Output the [x, y] coordinate of the center of the cell containing the given text.  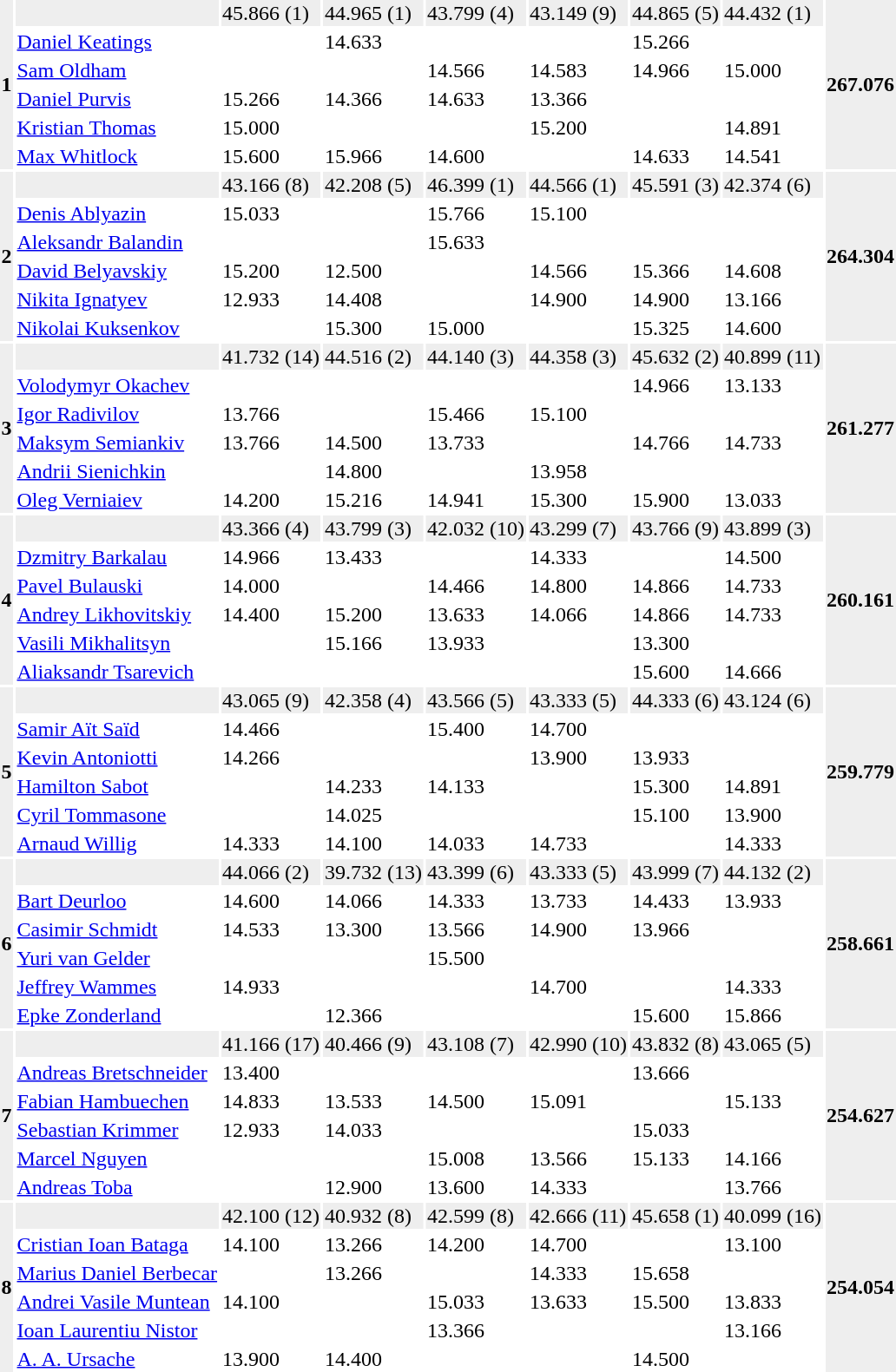
44.132 (2) [773, 872]
8 [7, 1288]
Vasili Mikhalitsyn [117, 643]
43.999 (7) [675, 872]
4 [7, 601]
45.632 (2) [675, 357]
43.166 (8) [271, 185]
254.054 [860, 1288]
44.358 (3) [578, 357]
15.900 [675, 500]
40.932 (8) [373, 1216]
42.208 (5) [373, 185]
43.108 (7) [476, 1044]
43.366 (4) [271, 528]
13.833 [773, 1302]
12.366 [373, 1015]
43.899 (3) [773, 528]
14.233 [373, 786]
14.766 [675, 443]
40.899 (11) [773, 357]
12.500 [373, 271]
15.466 [476, 414]
Bart Deurloo [117, 901]
267.076 [860, 85]
41.732 (14) [271, 357]
43.566 (5) [476, 700]
Cyril Tommasone [117, 815]
43.832 (8) [675, 1044]
Arnaud Willig [117, 844]
Marcel Nguyen [117, 1159]
43.799 (4) [476, 13]
Igor Radivilov [117, 414]
Andrey Likhovitskiy [117, 614]
7 [7, 1116]
13.133 [773, 385]
Jeffrey Wammes [117, 987]
43.399 (6) [476, 872]
Kristian Thomas [117, 128]
14.608 [773, 271]
Cristian Ioan Bataga [117, 1244]
Maksym Semiankiv [117, 443]
44.140 (3) [476, 357]
15.400 [476, 729]
15.658 [675, 1273]
45.591 (3) [675, 185]
14.166 [773, 1159]
14.133 [476, 786]
13.100 [773, 1244]
A. A. Ursache [117, 1359]
43.799 (3) [373, 528]
42.032 (10) [476, 528]
42.990 (10) [578, 1044]
Denis Ablyazin [117, 213]
12.900 [373, 1187]
259.779 [860, 772]
13.666 [675, 1073]
15.766 [476, 213]
43.766 (9) [675, 528]
2 [7, 257]
43.299 (7) [578, 528]
15.325 [675, 328]
14.366 [373, 99]
41.166 (17) [271, 1044]
14.666 [773, 672]
13.600 [476, 1187]
42.358 (4) [373, 700]
45.866 (1) [271, 13]
Fabian Hambuechen [117, 1101]
40.099 (16) [773, 1216]
Nikita Ignatyev [117, 299]
13.966 [675, 929]
15.366 [675, 271]
44.965 (1) [373, 13]
42.666 (11) [578, 1216]
46.399 (1) [476, 185]
14.000 [271, 586]
254.627 [860, 1116]
14.266 [271, 758]
43.149 (9) [578, 13]
Sebastian Krimmer [117, 1130]
6 [7, 944]
14.833 [271, 1101]
13.533 [373, 1101]
264.304 [860, 257]
Max Whitlock [117, 156]
Daniel Keatings [117, 42]
15.966 [373, 156]
44.516 (2) [373, 357]
15.008 [476, 1159]
Dzmitry Barkalau [117, 557]
Volodymyr Okachev [117, 385]
Marius Daniel Berbecar [117, 1273]
13.400 [271, 1073]
260.161 [860, 601]
44.566 (1) [578, 185]
Andrei Vasile Muntean [117, 1302]
40.466 (9) [373, 1044]
44.432 (1) [773, 13]
39.732 (13) [373, 872]
45.658 (1) [675, 1216]
3 [7, 429]
Oleg Verniaiev [117, 500]
Hamilton Sabot [117, 786]
13.433 [373, 557]
1 [7, 85]
14.408 [373, 299]
Aliaksandr Tsarevich [117, 672]
44.865 (5) [675, 13]
14.025 [373, 815]
14.933 [271, 987]
13.958 [578, 471]
Pavel Bulauski [117, 586]
14.941 [476, 500]
44.333 (6) [675, 700]
43.124 (6) [773, 700]
14.433 [675, 901]
258.661 [860, 944]
Samir Aït Saïd [117, 729]
Sam Oldham [117, 70]
261.277 [860, 429]
Andrii Sienichkin [117, 471]
Ioan Laurentiu Nistor [117, 1330]
15.166 [373, 643]
Aleksandr Balandin [117, 242]
42.374 (6) [773, 185]
42.599 (8) [476, 1216]
Andreas Bretschneider [117, 1073]
43.065 (9) [271, 700]
5 [7, 772]
14.541 [773, 156]
44.066 (2) [271, 872]
13.033 [773, 500]
15.216 [373, 500]
Casimir Schmidt [117, 929]
Epke Zonderland [117, 1015]
14.533 [271, 929]
15.633 [476, 242]
Kevin Antoniotti [117, 758]
14.583 [578, 70]
Andreas Toba [117, 1187]
David Belyavskiy [117, 271]
42.100 (12) [271, 1216]
15.091 [578, 1101]
Nikolai Kuksenkov [117, 328]
43.065 (5) [773, 1044]
15.866 [773, 1015]
Daniel Purvis [117, 99]
Yuri van Gelder [117, 958]
